Return the [X, Y] coordinate for the center point of the cell that contains the specified text.  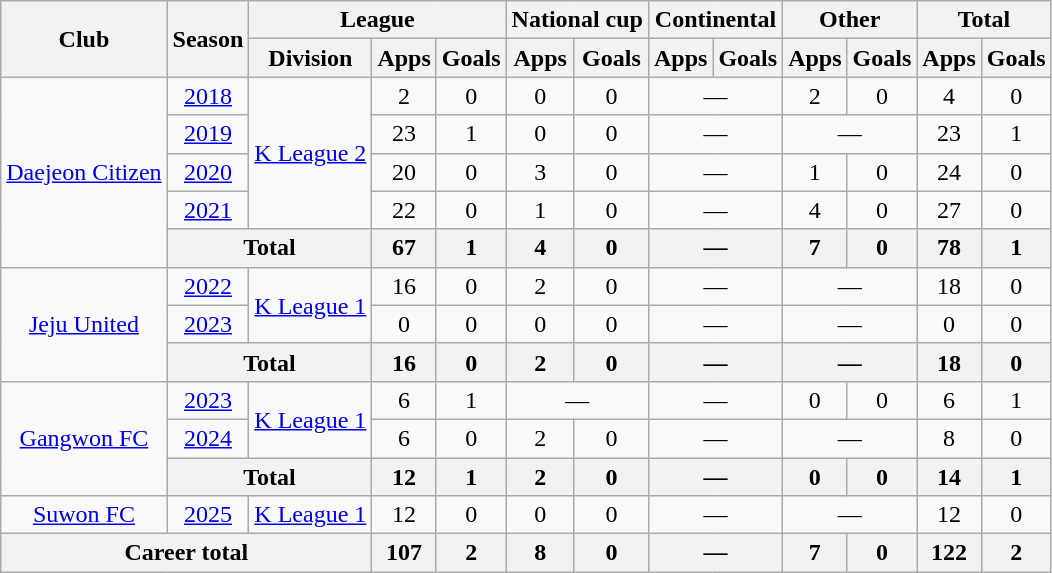
24 [949, 172]
3 [540, 172]
122 [949, 553]
22 [404, 210]
League [378, 20]
Season [208, 39]
Career total [186, 553]
2024 [208, 438]
67 [404, 248]
Daejeon Citizen [84, 172]
Gangwon FC [84, 438]
National cup [577, 20]
K League 2 [310, 153]
2022 [208, 286]
2018 [208, 96]
107 [404, 553]
Suwon FC [84, 515]
Division [310, 58]
Continental [715, 20]
2021 [208, 210]
78 [949, 248]
2020 [208, 172]
20 [404, 172]
27 [949, 210]
14 [949, 477]
Other [850, 20]
Club [84, 39]
2019 [208, 134]
Jeju United [84, 324]
2025 [208, 515]
